From the cell containing the given text, extract its center point as [x, y] coordinate. 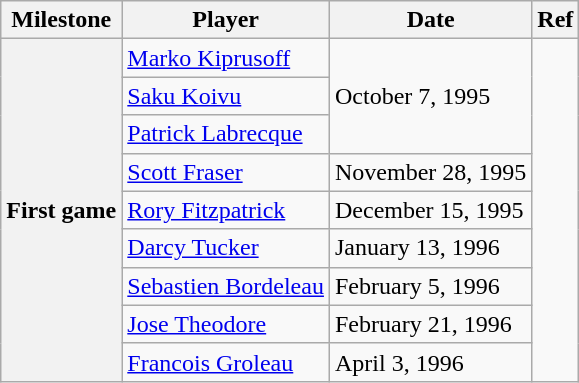
Jose Theodore [226, 324]
Francois Groleau [226, 362]
Date [430, 20]
Sebastien Bordeleau [226, 286]
December 15, 1995 [430, 210]
January 13, 1996 [430, 248]
Scott Fraser [226, 172]
November 28, 1995 [430, 172]
First game [62, 210]
Milestone [62, 20]
February 21, 1996 [430, 324]
Marko Kiprusoff [226, 58]
Rory Fitzpatrick [226, 210]
October 7, 1995 [430, 96]
Player [226, 20]
Darcy Tucker [226, 248]
Patrick Labrecque [226, 134]
Ref [556, 20]
April 3, 1996 [430, 362]
Saku Koivu [226, 96]
February 5, 1996 [430, 286]
